From the cell containing the given text, extract its center point as [x, y] coordinate. 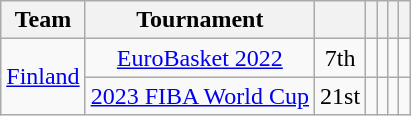
EuroBasket 2022 [200, 58]
7th [340, 58]
Tournament [200, 20]
Team [43, 20]
2023 FIBA World Cup [200, 96]
21st [340, 96]
Finland [43, 77]
